Capture the cell that displays the provided text and extract its [X, Y] central coordinate. 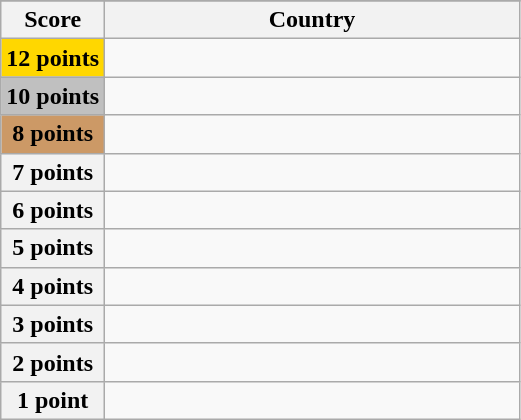
8 points [53, 134]
12 points [53, 58]
4 points [53, 286]
6 points [53, 210]
10 points [53, 96]
2 points [53, 362]
1 point [53, 400]
5 points [53, 248]
3 points [53, 324]
Score [53, 20]
Country [312, 20]
7 points [53, 172]
